Determine the (X, Y) coordinate at the center of the cell enclosing the given text.  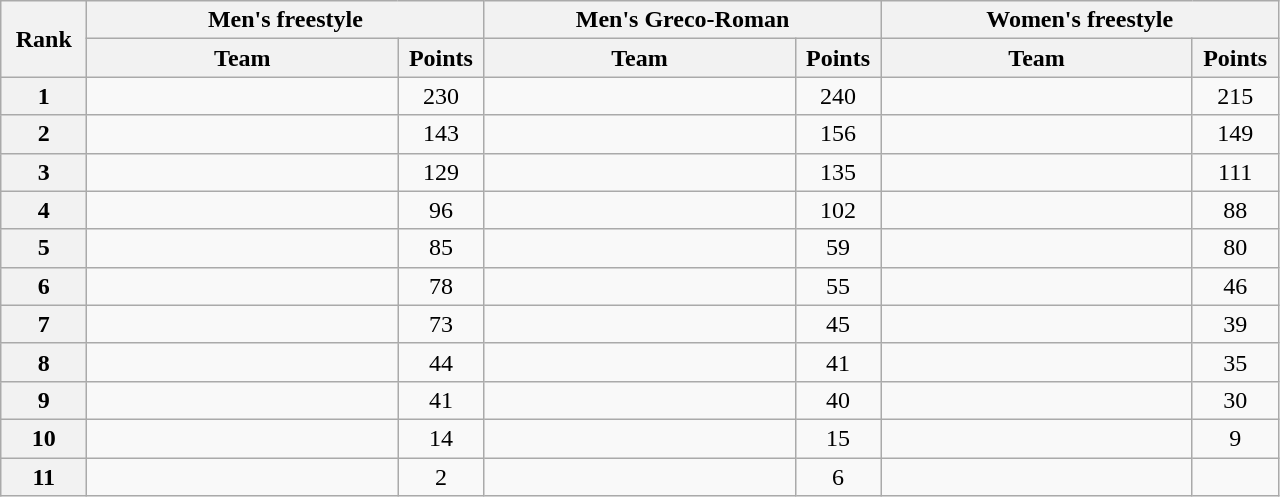
240 (838, 96)
129 (441, 172)
8 (44, 362)
45 (838, 324)
111 (1235, 172)
80 (1235, 248)
135 (838, 172)
44 (441, 362)
88 (1235, 210)
230 (441, 96)
14 (441, 438)
78 (441, 286)
3 (44, 172)
7 (44, 324)
Men's Greco-Roman (682, 20)
1 (44, 96)
59 (838, 248)
96 (441, 210)
15 (838, 438)
Women's freestyle (1080, 20)
5 (44, 248)
156 (838, 134)
39 (1235, 324)
46 (1235, 286)
40 (838, 400)
11 (44, 477)
30 (1235, 400)
215 (1235, 96)
10 (44, 438)
Rank (44, 39)
102 (838, 210)
143 (441, 134)
4 (44, 210)
35 (1235, 362)
Men's freestyle (286, 20)
73 (441, 324)
55 (838, 286)
85 (441, 248)
149 (1235, 134)
